Return the [x, y] coordinate for the center point of the cell that contains the specified text.  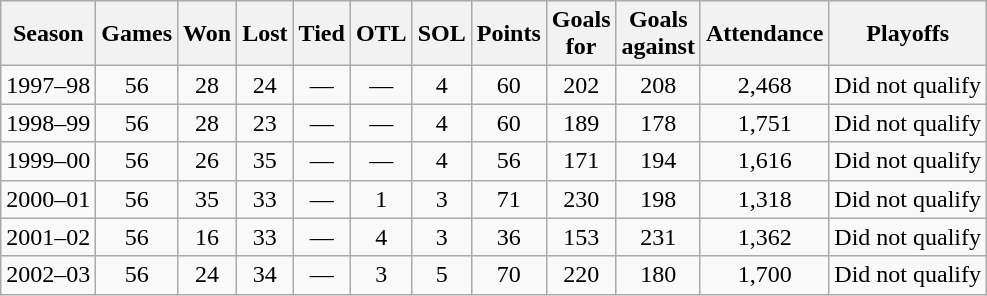
1,616 [764, 161]
220 [581, 275]
Season [48, 34]
2000–01 [48, 199]
171 [581, 161]
1,700 [764, 275]
Lost [265, 34]
Points [508, 34]
70 [508, 275]
OTL [381, 34]
2,468 [764, 85]
1998–99 [48, 123]
1,751 [764, 123]
36 [508, 237]
1999–00 [48, 161]
Goalsfor [581, 34]
1,318 [764, 199]
Tied [322, 34]
189 [581, 123]
Games [137, 34]
Goalsagainst [658, 34]
208 [658, 85]
230 [581, 199]
SOL [442, 34]
194 [658, 161]
202 [581, 85]
198 [658, 199]
5 [442, 275]
1,362 [764, 237]
153 [581, 237]
1997–98 [48, 85]
34 [265, 275]
71 [508, 199]
16 [208, 237]
26 [208, 161]
Won [208, 34]
Attendance [764, 34]
180 [658, 275]
178 [658, 123]
2001–02 [48, 237]
23 [265, 123]
231 [658, 237]
Playoffs [908, 34]
2002–03 [48, 275]
1 [381, 199]
